Return the [x, y] coordinate for the center point of the cell that contains the specified text.  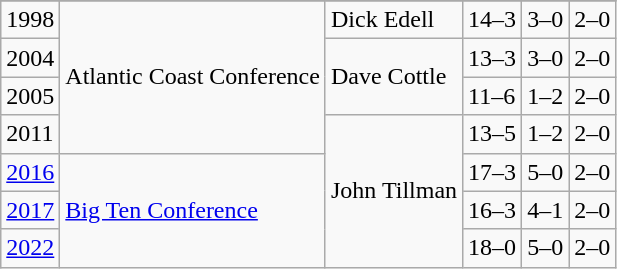
Dick Edell [394, 20]
Dave Cottle [394, 77]
2022 [30, 248]
2004 [30, 58]
17–3 [492, 172]
1998 [30, 20]
2016 [30, 172]
John Tillman [394, 191]
13–3 [492, 58]
Big Ten Conference [193, 210]
2017 [30, 210]
16–3 [492, 210]
2011 [30, 134]
13–5 [492, 134]
Atlantic Coast Conference [193, 77]
2005 [30, 96]
4–1 [546, 210]
18–0 [492, 248]
14–3 [492, 20]
11–6 [492, 96]
